Return the [x, y] coordinate for the center point of the cell that contains the specified text.  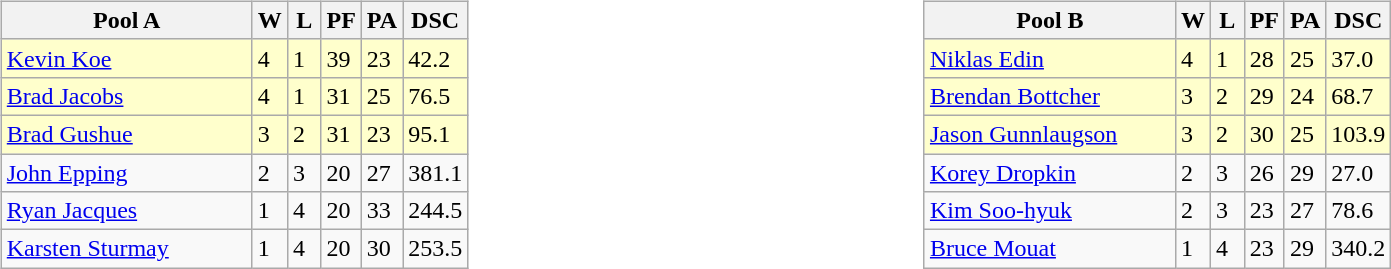
244.5 [436, 211]
Bruce Mouat [1050, 249]
27.0 [1358, 173]
John Epping [126, 173]
Brad Jacobs [126, 96]
78.6 [1358, 211]
Pool B [1050, 20]
340.2 [1358, 249]
381.1 [436, 173]
Korey Dropkin [1050, 173]
33 [382, 211]
42.2 [436, 58]
103.9 [1358, 134]
37.0 [1358, 58]
Kim Soo-hyuk [1050, 211]
Ryan Jacques [126, 211]
Brendan Bottcher [1050, 96]
253.5 [436, 249]
39 [341, 58]
28 [1264, 58]
Kevin Koe [126, 58]
68.7 [1358, 96]
76.5 [436, 96]
Karsten Sturmay [126, 249]
Niklas Edin [1050, 58]
Jason Gunnlaugson [1050, 134]
24 [1304, 96]
26 [1264, 173]
95.1 [436, 134]
Pool A [126, 20]
Brad Gushue [126, 134]
